Return (x, y) of the center of cell containing provided text 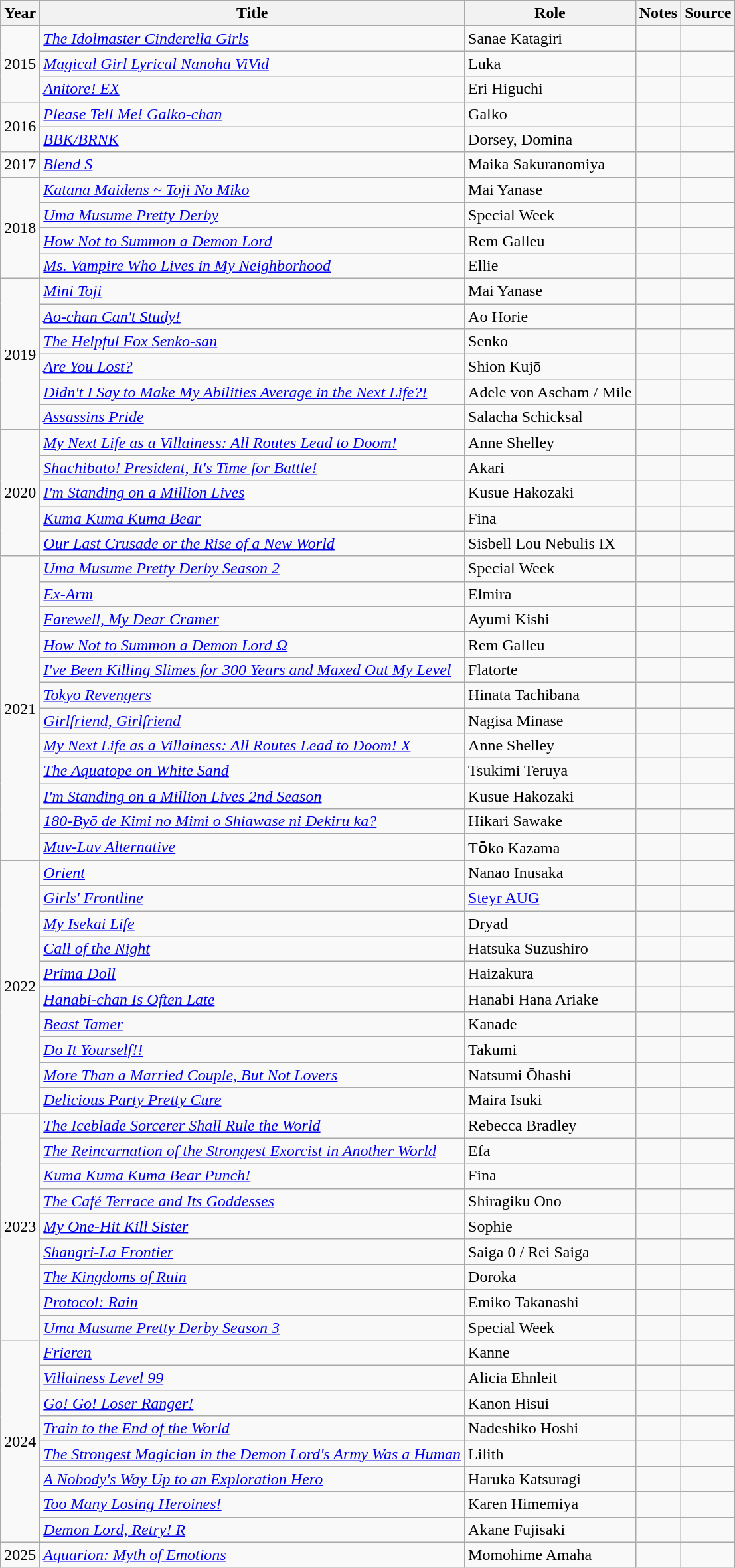
More Than a Married Couple, But Not Lovers (252, 1075)
Sophie (550, 1226)
Adele von Ascham / Mile (550, 392)
Beast Tamer (252, 1025)
Haruka Katsuragi (550, 1479)
Tsukimi Teruya (550, 771)
Ms. Vampire Who Lives in My Neighborhood (252, 265)
Orient (252, 873)
The Reincarnation of the Strongest Exorcist in Another World (252, 1151)
Shiragiku Ono (550, 1201)
Emiko Takanashi (550, 1302)
Year (20, 13)
Kuma Kuma Kuma Bear (252, 518)
The Strongest Magician in the Demon Lord's Army Was a Human (252, 1454)
A Nobody's Way Up to an Exploration Hero (252, 1479)
The Iceblade Sorcerer Shall Rule the World (252, 1125)
Karen Himemiya (550, 1504)
Ao Horie (550, 317)
Notes (658, 13)
Protocol: Rain (252, 1302)
2023 (20, 1226)
Maika Sakuranomiya (550, 165)
Anitore! EX (252, 89)
Aquarion: Myth of Emotions (252, 1555)
Shion Kujō (550, 367)
Lilith (550, 1454)
How Not to Summon a Demon Lord Ω (252, 644)
BBK/BRNK (252, 139)
Nadeshiko Hoshi (550, 1429)
Haizakura (550, 974)
Hikari Sawake (550, 821)
How Not to Summon a Demon Lord (252, 240)
My Next Life as a Villainess: All Routes Lead to Doom! (252, 443)
Eri Higuchi (550, 89)
Go! Go! Loser Ranger! (252, 1403)
2017 (20, 165)
Tо̄ko Kazama (550, 847)
Our Last Crusade or the Rise of a New World (252, 543)
2024 (20, 1441)
Takumi (550, 1050)
Source (708, 13)
Nagisa Minase (550, 720)
Do It Yourself!! (252, 1050)
My One-Hit Kill Sister (252, 1226)
Shachibato! President, It's Time for Battle! (252, 468)
Blend S (252, 165)
Kuma Kuma Kuma Bear Punch! (252, 1176)
Momohime Amaha (550, 1555)
Katana Maidens ~ Toji No Miko (252, 190)
The Aquatope on White Sand (252, 771)
The Helpful Fox Senko-san (252, 342)
Nanao Inusaka (550, 873)
The Idolmaster Cinderella Girls (252, 38)
Salacha Schicksal (550, 417)
Dorsey, Domina (550, 139)
Tokyo Revengers (252, 695)
Akari (550, 468)
Assassins Pride (252, 417)
I'm Standing on a Million Lives (252, 493)
Ao-chan Can't Study! (252, 317)
Sanae Katagiri (550, 38)
Villainess Level 99 (252, 1378)
Farewell, My Dear Cramer (252, 619)
The Kingdoms of Ruin (252, 1277)
Title (252, 13)
Efa (550, 1151)
Rebecca Bradley (550, 1125)
Too Many Losing Heroines! (252, 1504)
Senko (550, 342)
Muv-Luv Alternative (252, 847)
Hatsuka Suzushiro (550, 949)
Uma Musume Pretty Derby Season 2 (252, 569)
2022 (20, 986)
Ex-Arm (252, 594)
Mini Toji (252, 291)
Call of the Night (252, 949)
Frieren (252, 1353)
Kanade (550, 1025)
Uma Musume Pretty Derby Season 3 (252, 1328)
Ayumi Kishi (550, 619)
180-Byō de Kimi no Mimi o Shiawase ni Dekiru ka? (252, 821)
Prima Doll (252, 974)
The Café Terrace and Its Goddesses (252, 1201)
2019 (20, 354)
Train to the End of the World (252, 1429)
Dryad (550, 923)
Hanabi-chan Is Often Late (252, 999)
2015 (20, 64)
Flatorte (550, 670)
Saiga 0 / Rei Saiga (550, 1251)
Ellie (550, 265)
Alicia Ehnleit (550, 1378)
I'm Standing on a Million Lives 2nd Season (252, 796)
2018 (20, 228)
Kanon Hisui (550, 1403)
2020 (20, 493)
Magical Girl Lyrical Nanoha ViVid (252, 64)
Sisbell Lou Nebulis IX (550, 543)
2021 (20, 708)
Hanabi Hana Ariake (550, 999)
Kanne (550, 1353)
My Isekai Life (252, 923)
Girls' Frontline (252, 898)
Girlfriend, Girlfriend (252, 720)
Shangri-La Frontier (252, 1251)
Steyr AUG (550, 898)
Hinata Tachibana (550, 695)
Akane Fujisaki (550, 1530)
Doroka (550, 1277)
2016 (20, 127)
My Next Life as a Villainess: All Routes Lead to Doom! X (252, 746)
Luka (550, 64)
Natsumi Ōhashi (550, 1075)
Role (550, 13)
Galko (550, 114)
Uma Musume Pretty Derby (252, 215)
Demon Lord, Retry! R (252, 1530)
Elmira (550, 594)
Delicious Party Pretty Cure (252, 1100)
Please Tell Me! Galko-chan (252, 114)
Are You Lost? (252, 367)
I've Been Killing Slimes for 300 Years and Maxed Out My Level (252, 670)
Didn't I Say to Make My Abilities Average in the Next Life?! (252, 392)
2025 (20, 1555)
Maira Isuki (550, 1100)
